Detect which cell encompasses the target text, then output its [X, Y] center coordinate. 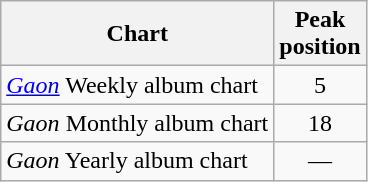
Gaon Monthly album chart [138, 123]
18 [320, 123]
Chart [138, 34]
Gaon Yearly album chart [138, 161]
5 [320, 85]
— [320, 161]
Peakposition [320, 34]
Gaon Weekly album chart [138, 85]
